Locate the cell with the specified text and output its [x, y] center coordinate. 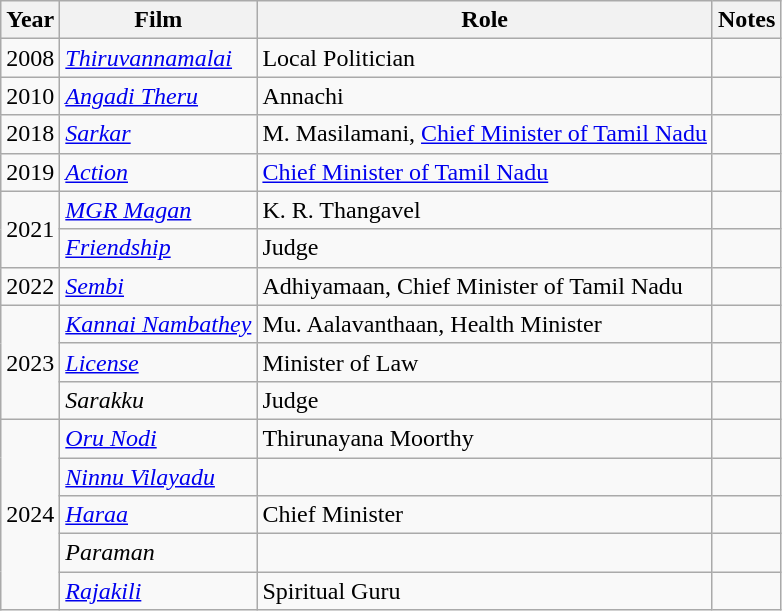
Minister of Law [485, 362]
Sembi [158, 286]
2019 [30, 172]
M. Masilamani, Chief Minister of Tamil Nadu [485, 134]
Friendship [158, 248]
Thiruvannamalai [158, 58]
Annachi [485, 96]
Sarkar [158, 134]
MGR Magan [158, 210]
Thirunayana Moorthy [485, 438]
Film [158, 20]
Kannai Nambathey [158, 324]
Sarakku [158, 400]
Adhiyamaan, Chief Minister of Tamil Nadu [485, 286]
License [158, 362]
2023 [30, 362]
Local Politician [485, 58]
Mu. Aalavanthaan, Health Minister [485, 324]
K. R. Thangavel [485, 210]
Haraa [158, 515]
Action [158, 172]
Year [30, 20]
Role [485, 20]
Paraman [158, 553]
Chief Minister of Tamil Nadu [485, 172]
2008 [30, 58]
Ninnu Vilayadu [158, 477]
2018 [30, 134]
Angadi Theru [158, 96]
2024 [30, 514]
Chief Minister [485, 515]
2010 [30, 96]
2022 [30, 286]
Spiritual Guru [485, 591]
Rajakili [158, 591]
Notes [746, 20]
2021 [30, 229]
Oru Nodi [158, 438]
